Return (x, y) of the center of cell containing provided text 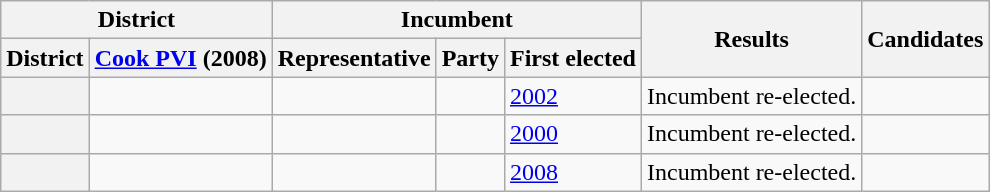
First elected (572, 58)
Party (470, 58)
Results (751, 39)
2002 (572, 96)
Cook PVI (2008) (180, 58)
2008 (572, 172)
Incumbent (456, 20)
Candidates (926, 39)
2000 (572, 134)
Representative (354, 58)
